Return [X, Y] of the center of cell containing provided text 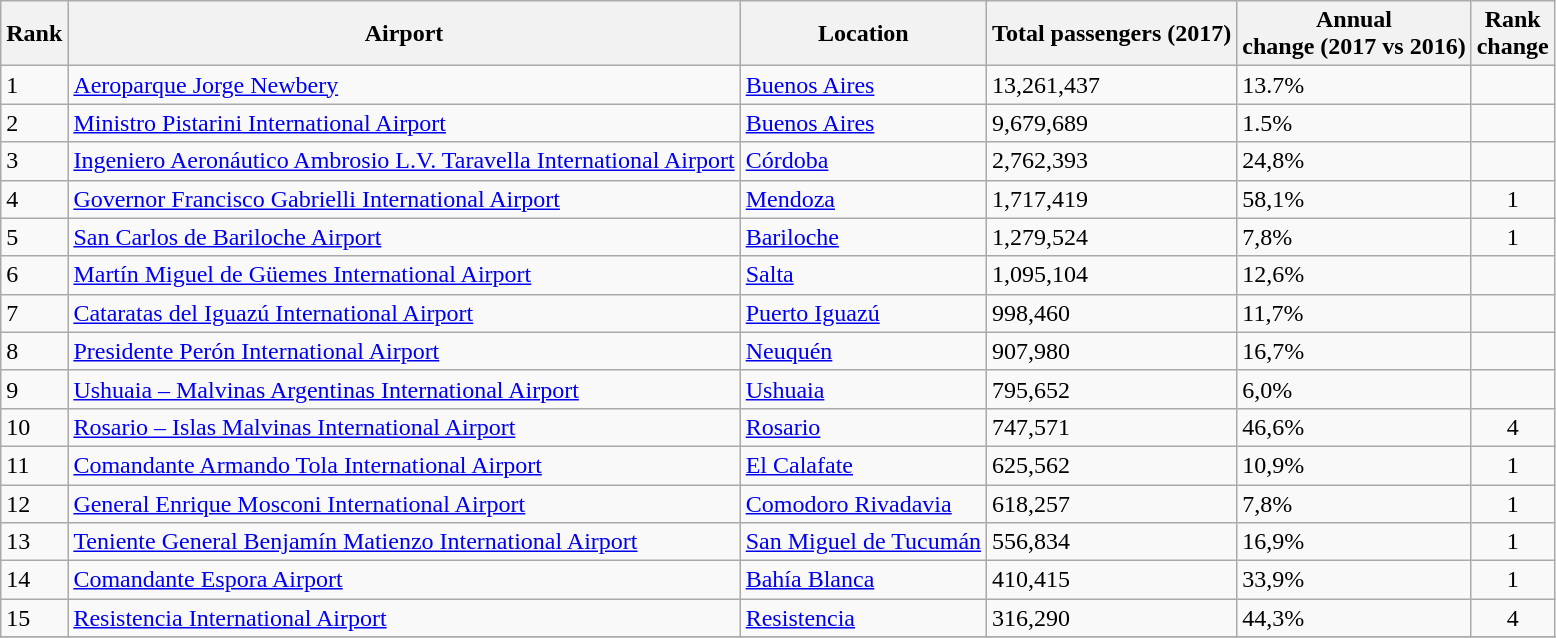
2,762,393 [1112, 161]
14 [34, 580]
Airport [404, 34]
1.5% [1354, 123]
16,7% [1354, 351]
Ingeniero Aeronáutico Ambrosio L.V. Taravella International Airport [404, 161]
Salta [863, 275]
24,8% [1354, 161]
8 [34, 351]
Ushuaia – Malvinas Argentinas International Airport [404, 389]
Martín Miguel de Güemes International Airport [404, 275]
13,261,437 [1112, 85]
13 [34, 542]
33,9% [1354, 580]
2 [34, 123]
Neuquén [863, 351]
556,834 [1112, 542]
44,3% [1354, 618]
San Miguel de Tucumán [863, 542]
998,460 [1112, 313]
12,6% [1354, 275]
Resistencia International Airport [404, 618]
Rosario – Islas Malvinas International Airport [404, 427]
11 [34, 465]
5 [34, 237]
3 [34, 161]
46,6% [1354, 427]
316,290 [1112, 618]
12 [34, 503]
Cataratas del Iguazú International Airport [404, 313]
Presidente Perón International Airport [404, 351]
Bariloche [863, 237]
16,9% [1354, 542]
13.7% [1354, 85]
6 [34, 275]
9 [34, 389]
410,415 [1112, 580]
1,095,104 [1112, 275]
1,717,419 [1112, 199]
747,571 [1112, 427]
10 [34, 427]
Total passengers (2017) [1112, 34]
58,1% [1354, 199]
795,652 [1112, 389]
10,9% [1354, 465]
11,7% [1354, 313]
Comodoro Rivadavia [863, 503]
Location [863, 34]
El Calafate [863, 465]
Mendoza [863, 199]
Annualchange (2017 vs 2016) [1354, 34]
Governor Francisco Gabrielli International Airport [404, 199]
1,279,524 [1112, 237]
Teniente General Benjamín Matienzo International Airport [404, 542]
7 [34, 313]
Aeroparque Jorge Newbery [404, 85]
Bahía Blanca [863, 580]
Resistencia [863, 618]
Ushuaia [863, 389]
625,562 [1112, 465]
6,0% [1354, 389]
Comandante Armando Tola International Airport [404, 465]
Rankchange [1512, 34]
Rosario [863, 427]
Córdoba [863, 161]
618,257 [1112, 503]
Rank [34, 34]
Comandante Espora Airport [404, 580]
907,980 [1112, 351]
15 [34, 618]
General Enrique Mosconi International Airport [404, 503]
Ministro Pistarini International Airport [404, 123]
Puerto Iguazú [863, 313]
San Carlos de Bariloche Airport [404, 237]
9,679,689 [1112, 123]
